From the cell containing the given text, extract its center point as (x, y) coordinate. 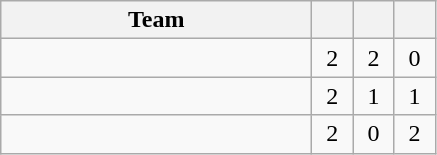
Team (156, 20)
